Output the (X, Y) coordinate of the center of the cell containing the given text.  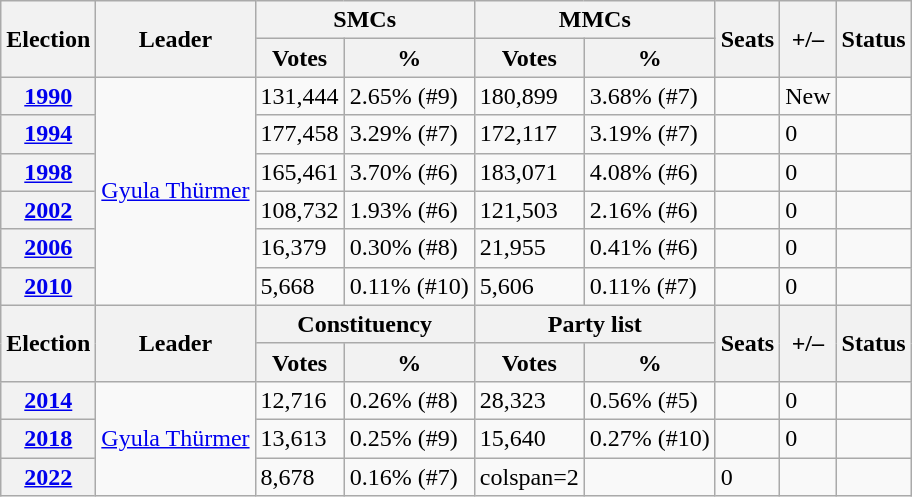
177,458 (300, 134)
0.30% (#8) (409, 248)
2014 (48, 400)
13,613 (300, 438)
MMCs (594, 20)
2018 (48, 438)
12,716 (300, 400)
0.27% (#10) (650, 438)
3.68% (#7) (650, 96)
21,955 (529, 248)
0.11% (#7) (650, 286)
3.19% (#7) (650, 134)
28,323 (529, 400)
2010 (48, 286)
2006 (48, 248)
1.93% (#6) (409, 210)
172,117 (529, 134)
3.29% (#7) (409, 134)
131,444 (300, 96)
0.25% (#9) (409, 438)
0.56% (#5) (650, 400)
2.65% (#9) (409, 96)
SMCs (364, 20)
1990 (48, 96)
2002 (48, 210)
5,606 (529, 286)
108,732 (300, 210)
3.70% (#6) (409, 172)
15,640 (529, 438)
0.16% (#7) (409, 477)
1998 (48, 172)
4.08% (#6) (650, 172)
Party list (594, 324)
5,668 (300, 286)
165,461 (300, 172)
16,379 (300, 248)
183,071 (529, 172)
2022 (48, 477)
New (808, 96)
2.16% (#6) (650, 210)
1994 (48, 134)
0.26% (#8) (409, 400)
121,503 (529, 210)
180,899 (529, 96)
0.11% (#10) (409, 286)
8,678 (300, 477)
0.41% (#6) (650, 248)
colspan=2 (529, 477)
Constituency (364, 324)
